Identify which cell holds the provided text, then report its (X, Y) central coordinate. 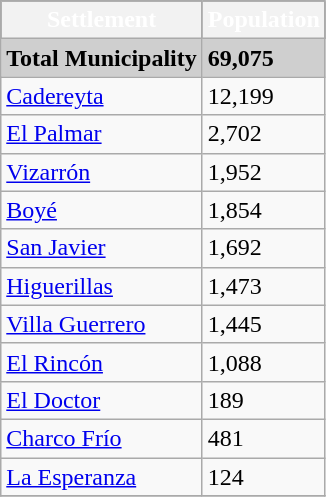
La Esperanza (102, 477)
1,473 (264, 286)
1,952 (264, 172)
Vizarrón (102, 172)
San Javier (102, 248)
El Rincón (102, 362)
2,702 (264, 134)
Charco Frío (102, 438)
Settlement (102, 20)
Cadereyta (102, 96)
Population (264, 20)
El Palmar (102, 134)
69,075 (264, 58)
1,692 (264, 248)
124 (264, 477)
1,854 (264, 210)
Boyé (102, 210)
189 (264, 400)
El Doctor (102, 400)
1,088 (264, 362)
Total Municipality (102, 58)
12,199 (264, 96)
Villa Guerrero (102, 324)
1,445 (264, 324)
Higuerillas (102, 286)
481 (264, 438)
